Output the (X, Y) coordinate of the center of the cell containing the given text.  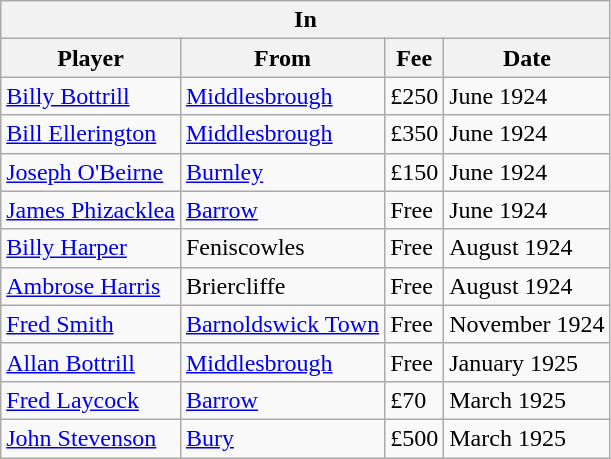
From (282, 58)
Billy Harper (91, 248)
£250 (414, 96)
£500 (414, 438)
Ambrose Harris (91, 286)
Date (527, 58)
Burnley (282, 172)
James Phizacklea (91, 210)
Allan Bottrill (91, 362)
Bury (282, 438)
In (306, 20)
John Stevenson (91, 438)
Bill Ellerington (91, 134)
January 1925 (527, 362)
Briercliffe (282, 286)
Fred Laycock (91, 400)
Fred Smith (91, 324)
Barnoldswick Town (282, 324)
Fee (414, 58)
Billy Bottrill (91, 96)
Player (91, 58)
£150 (414, 172)
November 1924 (527, 324)
Joseph O'Beirne (91, 172)
£70 (414, 400)
£350 (414, 134)
Feniscowles (282, 248)
